Extract the (x, y) coordinate from the center of the cell holding the provided text.  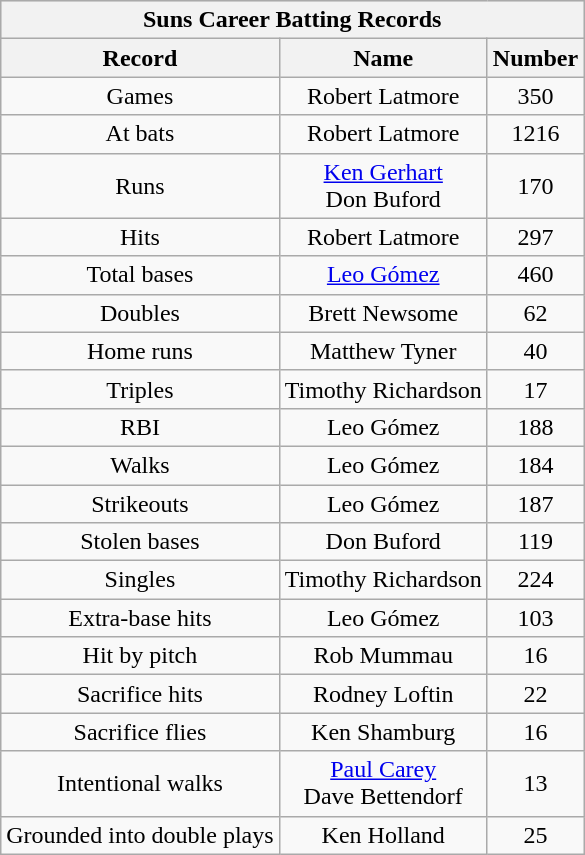
Paul Carey Dave Bettendorf (383, 784)
13 (535, 784)
224 (535, 580)
Rob Mummau (383, 656)
Matthew Tyner (383, 351)
Doubles (140, 313)
Grounded into double plays (140, 835)
25 (535, 835)
Walks (140, 465)
Suns Career Batting Records (292, 20)
62 (535, 313)
350 (535, 96)
Games (140, 96)
Ken Shamburg (383, 732)
40 (535, 351)
17 (535, 389)
Name (383, 58)
170 (535, 186)
Strikeouts (140, 503)
Extra-base hits (140, 618)
Don Buford (383, 542)
Number (535, 58)
At bats (140, 134)
187 (535, 503)
Total bases (140, 275)
Stolen bases (140, 542)
Record (140, 58)
1216 (535, 134)
Singles (140, 580)
Home runs (140, 351)
Ken Gerhart Don Buford (383, 186)
Brett Newsome (383, 313)
Rodney Loftin (383, 694)
188 (535, 427)
Ken Holland (383, 835)
Triples (140, 389)
Hit by pitch (140, 656)
Intentional walks (140, 784)
119 (535, 542)
RBI (140, 427)
184 (535, 465)
297 (535, 237)
Sacrifice flies (140, 732)
103 (535, 618)
Sacrifice hits (140, 694)
22 (535, 694)
Hits (140, 237)
Runs (140, 186)
460 (535, 275)
